Return (X, Y) of the center of cell containing provided text 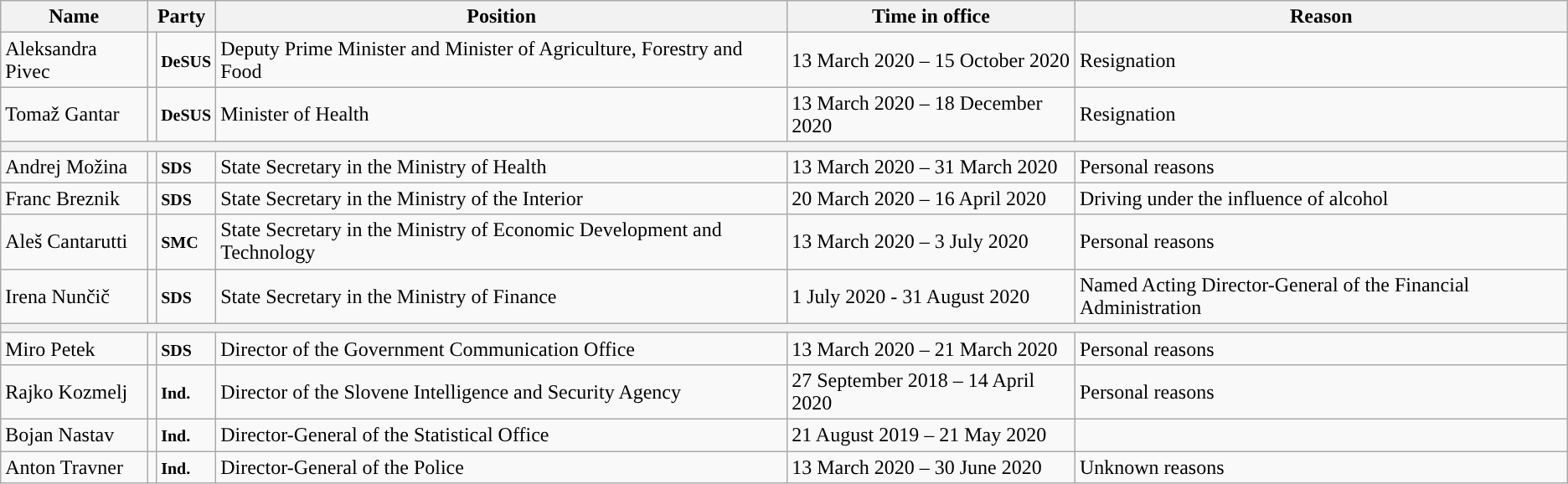
13 March 2020 – 15 October 2020 (931, 60)
Deputy Prime Minister and Minister of Agriculture, Forestry and Food (502, 60)
SMC (186, 241)
Andrej Možina (74, 167)
State Secretary in the Ministry of Finance (502, 296)
Franc Breznik (74, 198)
13 March 2020 – 31 March 2020 (931, 167)
Aleksandra Pivec (74, 60)
State Secretary in the Ministry of the Interior (502, 198)
Irena Nunčič (74, 296)
Bojan Nastav (74, 435)
1 July 2020 - 31 August 2020 (931, 296)
State Secretary in the Ministry of Economic Development and Technology (502, 241)
13 March 2020 – 30 June 2020 (931, 466)
13 March 2020 – 18 December 2020 (931, 114)
Tomaž Gantar (74, 114)
Time in office (931, 17)
27 September 2018 – 14 April 2020 (931, 392)
Anton Travner (74, 466)
Named Acting Director-General of the Financial Administration (1321, 296)
Name (74, 17)
13 March 2020 – 3 July 2020 (931, 241)
State Secretary in the Ministry of Health (502, 167)
Aleš Cantarutti (74, 241)
13 March 2020 – 21 March 2020 (931, 348)
Miro Petek (74, 348)
Position (502, 17)
20 March 2020 – 16 April 2020 (931, 198)
Director of the Slovene Intelligence and Security Agency (502, 392)
Party (182, 17)
21 August 2019 – 21 May 2020 (931, 435)
Rajko Kozmelj (74, 392)
Reason (1321, 17)
Director of the Government Communication Office (502, 348)
Driving under the influence of alcohol (1321, 198)
Director-General of the Statistical Office (502, 435)
Unknown reasons (1321, 466)
Director-General of the Police (502, 466)
Minister of Health (502, 114)
